Provide the (x, y) coordinate of the cell's center where the given text is located.  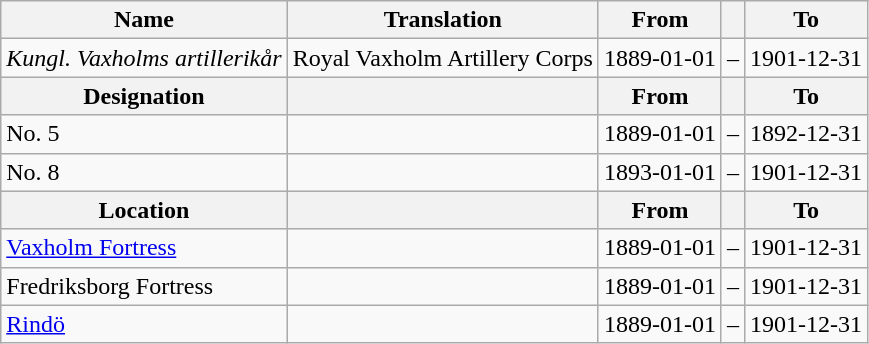
No. 8 (144, 172)
Designation (144, 96)
No. 5 (144, 134)
Name (144, 20)
Vaxholm Fortress (144, 248)
Rindö (144, 324)
Fredriksborg Fortress (144, 286)
Translation (442, 20)
1893-01-01 (660, 172)
Location (144, 210)
1892-12-31 (806, 134)
Royal Vaxholm Artillery Corps (442, 58)
Kungl. Vaxholms artillerikår (144, 58)
